Determine the (X, Y) coordinate at the center of the cell enclosing the given text.  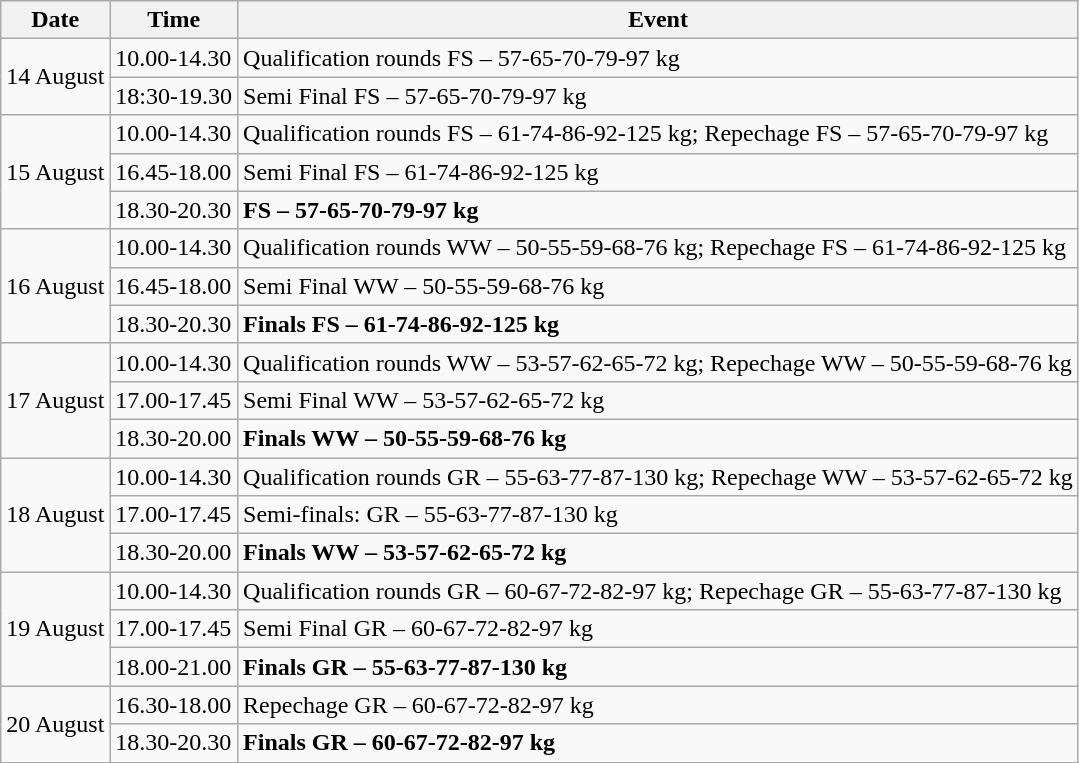
Finals GR – 55-63-77-87-130 kg (658, 667)
Finals GR – 60-67-72-82-97 kg (658, 743)
Semi Final WW – 50-55-59-68-76 kg (658, 286)
Qualification rounds FS – 57-65-70-79-97 kg (658, 58)
16 August (56, 286)
Date (56, 20)
15 August (56, 172)
Qualification rounds WW – 53-57-62-65-72 kg; Repechage WW – 50-55-59-68-76 kg (658, 362)
Qualification rounds WW – 50-55-59-68-76 kg; Repechage FS – 61-74-86-92-125 kg (658, 248)
Semi Final GR – 60-67-72-82-97 kg (658, 629)
Semi Final FS – 57-65-70-79-97 kg (658, 96)
Repechage GR – 60-67-72-82-97 kg (658, 705)
Semi Final FS – 61-74-86-92-125 kg (658, 172)
Semi Final WW – 53-57-62-65-72 kg (658, 400)
Event (658, 20)
18:30-19.30 (174, 96)
18 August (56, 515)
16.30-18.00 (174, 705)
20 August (56, 724)
18.00-21.00 (174, 667)
Finals WW – 50-55-59-68-76 kg (658, 438)
Qualification rounds FS – 61-74-86-92-125 kg; Repechage FS – 57-65-70-79-97 kg (658, 134)
14 August (56, 77)
Qualification rounds GR – 60-67-72-82-97 kg; Repechage GR – 55-63-77-87-130 kg (658, 591)
17 August (56, 400)
Qualification rounds GR – 55-63-77-87-130 kg; Repechage WW – 53-57-62-65-72 kg (658, 477)
Finals FS – 61-74-86-92-125 kg (658, 324)
Time (174, 20)
Finals WW – 53-57-62-65-72 kg (658, 553)
19 August (56, 629)
FS – 57-65-70-79-97 kg (658, 210)
Semi-finals: GR – 55-63-77-87-130 kg (658, 515)
